For the text-containing cell, return its midpoint in (x, y) coordinate format. 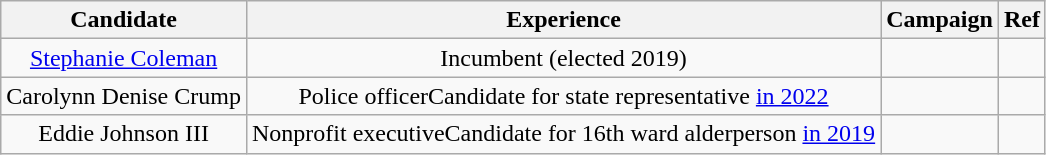
Stephanie Coleman (124, 58)
Nonprofit executiveCandidate for 16th ward alderperson in 2019 (563, 134)
Campaign (940, 20)
Experience (563, 20)
Candidate (124, 20)
Carolynn Denise Crump (124, 96)
Police officerCandidate for state representative in 2022 (563, 96)
Ref (1022, 20)
Eddie Johnson III (124, 134)
Incumbent (elected 2019) (563, 58)
